Return the (x, y) coordinate for the center point of the cell that contains the specified text.  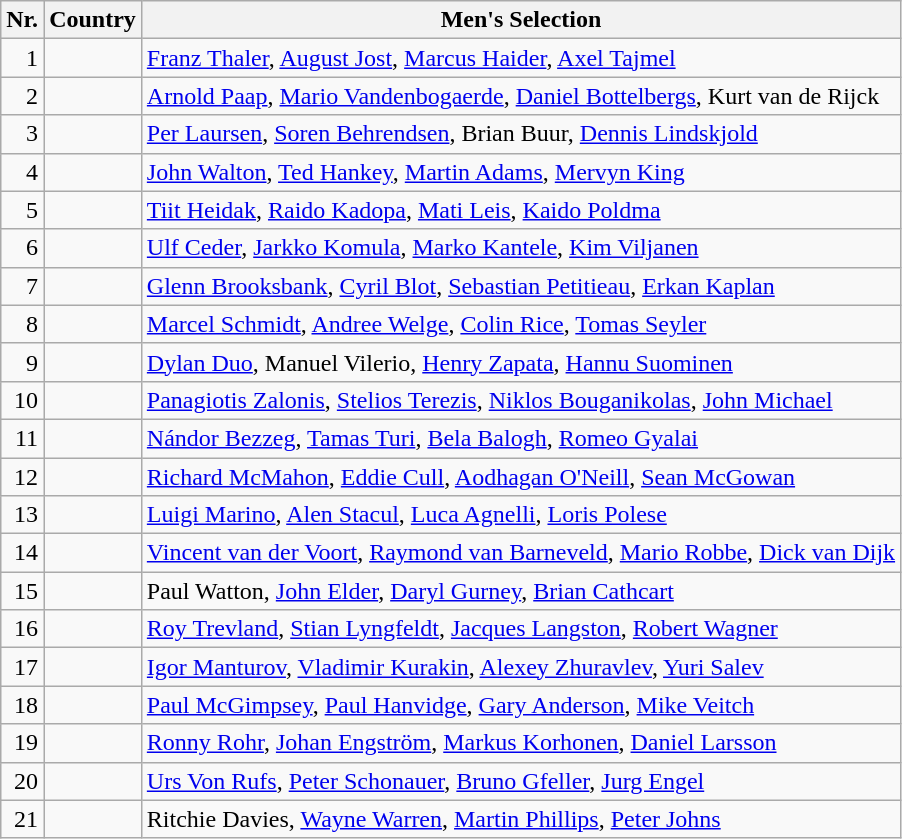
Men's Selection (520, 20)
16 (22, 629)
Country (93, 20)
15 (22, 591)
Arnold Paap, Mario Vandenbogaerde, Daniel Bottelbergs, Kurt van de Rijck (520, 96)
21 (22, 819)
Vincent van der Voort, Raymond van Barneveld, Mario Robbe, Dick van Dijk (520, 553)
Dylan Duo, Manuel Vilerio, Henry Zapata, Hannu Suominen (520, 362)
Paul Watton, John Elder, Daryl Gurney, Brian Cathcart (520, 591)
3 (22, 134)
Franz Thaler, August Jost, Marcus Haider, Axel Tajmel (520, 58)
Urs Von Rufs, Peter Schonauer, Bruno Gfeller, Jurg Engel (520, 781)
Nr. (22, 20)
Nándor Bezzeg, Tamas Turi, Bela Balogh, Romeo Gyalai (520, 438)
6 (22, 248)
20 (22, 781)
Richard McMahon, Eddie Cull, Aodhagan O'Neill, Sean McGowan (520, 477)
John Walton, Ted Hankey, Martin Adams, Mervyn King (520, 172)
8 (22, 324)
12 (22, 477)
17 (22, 667)
Igor Manturov, Vladimir Kurakin, Alexey Zhuravlev, Yuri Salev (520, 667)
Ronny Rohr, Johan Engström, Markus Korhonen, Daniel Larsson (520, 743)
Per Laursen, Soren Behrendsen, Brian Buur, Dennis Lindskjold (520, 134)
9 (22, 362)
Ritchie Davies, Wayne Warren, Martin Phillips, Peter Johns (520, 819)
19 (22, 743)
11 (22, 438)
5 (22, 210)
2 (22, 96)
Panagiotis Zalonis, Stelios Terezis, Niklos Bouganikolas, John Michael (520, 400)
Tiit Heidak, Raido Kadopa, Mati Leis, Kaido Poldma (520, 210)
1 (22, 58)
Glenn Brooksbank, Cyril Blot, Sebastian Petitieau, Erkan Kaplan (520, 286)
18 (22, 705)
Roy Trevland, Stian Lyngfeldt, Jacques Langston, Robert Wagner (520, 629)
13 (22, 515)
7 (22, 286)
14 (22, 553)
Luigi Marino, Alen Stacul, Luca Agnelli, Loris Polese (520, 515)
Marcel Schmidt, Andree Welge, Colin Rice, Tomas Seyler (520, 324)
4 (22, 172)
Ulf Ceder, Jarkko Komula, Marko Kantele, Kim Viljanen (520, 248)
10 (22, 400)
Paul McGimpsey, Paul Hanvidge, Gary Anderson, Mike Veitch (520, 705)
